Output the (x, y) coordinate of the center of the cell containing the given text.  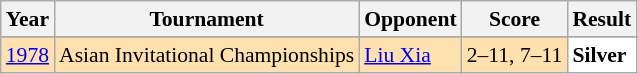
2–11, 7–11 (515, 55)
Silver (602, 55)
Tournament (206, 19)
Liu Xia (410, 55)
1978 (28, 55)
Opponent (410, 19)
Year (28, 19)
Result (602, 19)
Asian Invitational Championships (206, 55)
Score (515, 19)
